Scan for the cell matching the given text and deliver its (X, Y) coordinate at center. 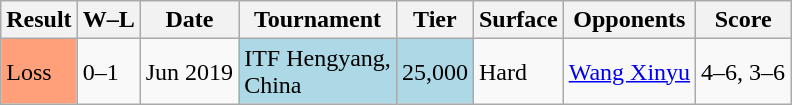
0–1 (108, 72)
Loss (39, 72)
Hard (518, 72)
Jun 2019 (189, 72)
ITF Hengyang, China (318, 72)
Wang Xinyu (629, 72)
Date (189, 20)
25,000 (434, 72)
4–6, 3–6 (744, 72)
Tournament (318, 20)
Result (39, 20)
Opponents (629, 20)
Surface (518, 20)
Score (744, 20)
W–L (108, 20)
Tier (434, 20)
